Find where the given text appears and provide that cell's center as (x, y) coordinate. 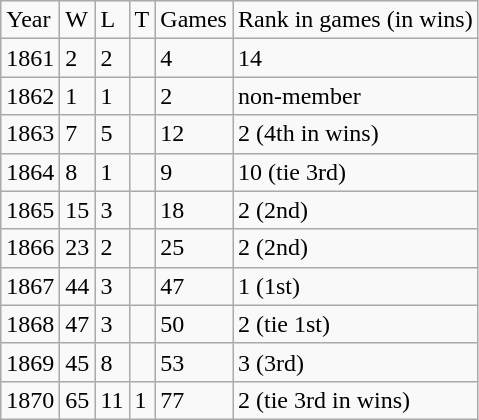
5 (112, 134)
7 (78, 134)
25 (194, 248)
12 (194, 134)
W (78, 20)
Games (194, 20)
53 (194, 362)
77 (194, 400)
2 (tie 1st) (355, 324)
Rank in games (in wins) (355, 20)
15 (78, 210)
Year (30, 20)
1865 (30, 210)
2 (4th in wins) (355, 134)
L (112, 20)
1862 (30, 96)
1870 (30, 400)
10 (tie 3rd) (355, 172)
1864 (30, 172)
65 (78, 400)
45 (78, 362)
1861 (30, 58)
14 (355, 58)
T (142, 20)
9 (194, 172)
3 (3rd) (355, 362)
1869 (30, 362)
11 (112, 400)
1867 (30, 286)
50 (194, 324)
2 (tie 3rd in wins) (355, 400)
1866 (30, 248)
18 (194, 210)
1868 (30, 324)
23 (78, 248)
1 (1st) (355, 286)
44 (78, 286)
non-member (355, 96)
4 (194, 58)
1863 (30, 134)
